From the cell containing the given text, extract its center point as (X, Y) coordinate. 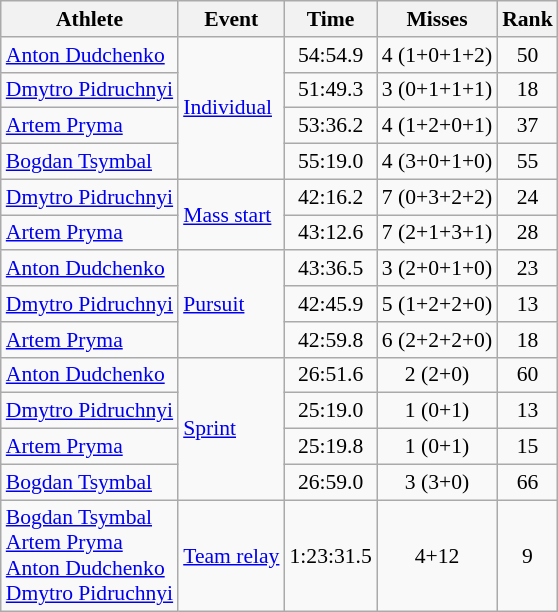
Bogdan TsymbalArtem PrymaAnton DudchenkoDmytro Pidruchnyi (90, 556)
1:23:31.5 (330, 556)
Pursuit (231, 304)
Event (231, 19)
9 (528, 556)
4+12 (437, 556)
4 (1+2+0+1) (437, 126)
Time (330, 19)
26:51.6 (330, 375)
43:12.6 (330, 233)
53:36.2 (330, 126)
Sprint (231, 428)
50 (528, 55)
Rank (528, 19)
24 (528, 197)
7 (0+3+2+2) (437, 197)
Misses (437, 19)
26:59.0 (330, 482)
25:19.8 (330, 447)
43:36.5 (330, 269)
51:49.3 (330, 90)
Mass start (231, 214)
2 (2+0) (437, 375)
Athlete (90, 19)
3 (0+1+1+1) (437, 90)
54:54.9 (330, 55)
4 (1+0+1+2) (437, 55)
42:59.8 (330, 340)
55 (528, 162)
15 (528, 447)
Individual (231, 108)
4 (3+0+1+0) (437, 162)
5 (1+2+2+0) (437, 304)
6 (2+2+2+0) (437, 340)
25:19.0 (330, 411)
Team relay (231, 556)
60 (528, 375)
3 (3+0) (437, 482)
37 (528, 126)
42:16.2 (330, 197)
55:19.0 (330, 162)
28 (528, 233)
66 (528, 482)
42:45.9 (330, 304)
23 (528, 269)
3 (2+0+1+0) (437, 269)
7 (2+1+3+1) (437, 233)
